Detect which cell encompasses the target text, then output its [x, y] center coordinate. 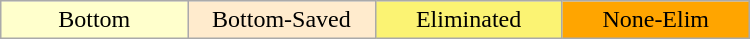
Eliminated [468, 20]
None-Elim [656, 20]
Bottom-Saved [282, 20]
Bottom [94, 20]
